Provide the [X, Y] coordinate of the cell's center where the given text is located.  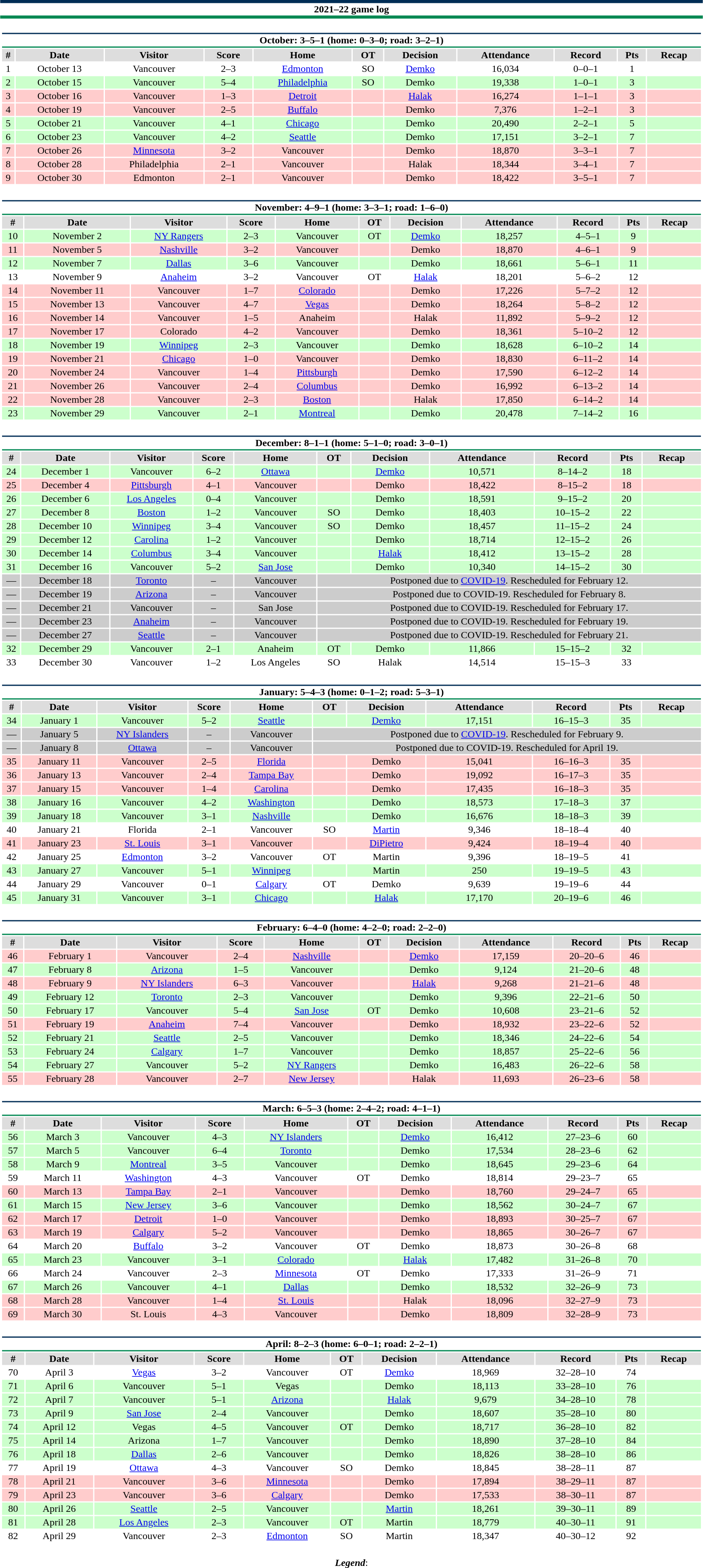
18,257 [509, 236]
2–7 [240, 1079]
21 [12, 386]
17,533 [486, 1495]
18–18–4 [571, 830]
16,274 [506, 96]
34 [12, 721]
27 [11, 513]
17,159 [506, 956]
18,645 [500, 1164]
March 24 [63, 1273]
November 29 [78, 413]
10,608 [506, 1011]
16–18–3 [571, 789]
DiPietro [386, 843]
30–26–7 [583, 1232]
March 23 [63, 1259]
19–19–6 [571, 884]
December: 8–1–1 (home: 5–1–0; road: 3–0–1) [351, 443]
17,894 [486, 1482]
9,424 [479, 843]
18,893 [500, 1219]
51 [12, 1024]
April 19 [59, 1468]
16,992 [509, 386]
63 [13, 1232]
9,679 [486, 1400]
11–15–2 [572, 526]
4 [8, 109]
32–28–9 [583, 1314]
4–7 [251, 304]
February 28 [70, 1079]
16–15–3 [571, 721]
4–6–1 [588, 250]
22–21–6 [587, 997]
8–15–2 [572, 485]
November 14 [78, 318]
6–14–2 [588, 399]
4–5–1 [588, 236]
47 [12, 969]
October 23 [59, 137]
25 [11, 485]
91 [631, 1522]
29–23–6 [583, 1164]
27–23–6 [583, 1137]
17,435 [479, 789]
18,779 [486, 1522]
18,261 [486, 1509]
18,714 [482, 540]
December 23 [65, 622]
March: 6–5–3 (home: 2–4–2; road: 4–1–1) [351, 1109]
31–26–8 [583, 1259]
34–28–10 [575, 1400]
18,096 [500, 1301]
April 23 [59, 1495]
January 27 [59, 870]
92 [631, 1536]
March 15 [63, 1205]
Postponed due to COVID-19. Rescheduled for February 9. [507, 734]
18,403 [482, 513]
16,676 [479, 816]
77 [13, 1468]
December 6 [65, 499]
17,333 [500, 1273]
January 8 [59, 748]
February 9 [70, 984]
20–19–6 [571, 898]
17,850 [509, 399]
45 [12, 898]
89 [631, 1509]
April 12 [59, 1427]
38–29–11 [575, 1482]
84 [631, 1440]
6–4 [220, 1150]
March 19 [63, 1232]
6–2 [213, 471]
January 13 [59, 775]
December 8 [65, 513]
November 26 [78, 386]
29–24–7 [583, 1192]
October 16 [59, 96]
November 2 [78, 236]
72 [13, 1400]
86 [631, 1454]
October: 3–5–1 (home: 0–3–0; road: 3–2–1) [351, 40]
17,590 [509, 372]
10,571 [482, 471]
18,346 [506, 1038]
March 28 [63, 1301]
January 15 [59, 789]
January 5 [59, 734]
October 26 [59, 151]
11,892 [509, 318]
February 27 [70, 1065]
33–28–10 [575, 1386]
November 9 [78, 277]
9,639 [479, 884]
November 28 [78, 399]
3–5–1 [586, 178]
January: 5–4–3 (home: 0–1–2; road: 5–3–1) [351, 692]
6–13–2 [588, 386]
7–14–2 [588, 413]
6–12–2 [588, 372]
38 [12, 803]
75 [13, 1440]
32–26–9 [583, 1287]
0–4 [213, 499]
38–28–11 [575, 1468]
16,034 [506, 69]
26–22–6 [587, 1065]
38–30–11 [575, 1495]
January 31 [59, 898]
March 13 [63, 1192]
18,826 [486, 1454]
29 [11, 540]
32–27–9 [583, 1301]
April 3 [59, 1373]
16,412 [500, 1137]
16–16–3 [571, 761]
March 3 [63, 1137]
November 5 [78, 250]
18,532 [500, 1287]
March 9 [63, 1164]
18–18–3 [571, 816]
18,573 [479, 803]
November: 4–9–1 (home: 3–3–1; road: 1–6–0) [351, 207]
17,534 [500, 1150]
30–26–8 [583, 1246]
18,201 [509, 277]
February: 6–4–0 (home: 4–2–0; road: 2–2–0) [351, 928]
18,865 [500, 1232]
18,814 [500, 1178]
April 26 [59, 1509]
18,809 [500, 1314]
18,845 [486, 1468]
November 19 [78, 345]
April 7 [59, 1400]
January 21 [59, 830]
35–28–10 [575, 1413]
February 19 [70, 1024]
December 16 [65, 567]
January 23 [59, 843]
18,969 [486, 1373]
October 13 [59, 69]
January 16 [59, 803]
21–21–6 [587, 984]
61 [13, 1205]
March 5 [63, 1150]
17 [12, 332]
December 30 [65, 662]
15–15–2 [572, 649]
6–11–2 [588, 359]
October 19 [59, 109]
18,717 [486, 1427]
36–28–10 [575, 1427]
15 [12, 304]
39–30–11 [575, 1509]
5–8–2 [588, 304]
Postponed due to COVID-19. Rescheduled for February 8. [509, 594]
40–30–11 [575, 1522]
April 9 [59, 1413]
February 8 [70, 969]
19–19–5 [571, 870]
2–2–1 [586, 124]
December 14 [65, 553]
16–17–3 [571, 775]
2 [8, 82]
0–1 [209, 884]
18,562 [500, 1205]
November 7 [78, 263]
April 28 [59, 1522]
Postponed due to COVID-19. Rescheduled for February 12. [509, 580]
18,361 [509, 332]
23–22–6 [587, 1024]
January 29 [59, 884]
6 [8, 137]
18,412 [482, 553]
Postponed due to COVID-19. Rescheduled for April 19. [507, 748]
40–30–12 [575, 1536]
12–15–2 [572, 540]
October 28 [59, 164]
April 21 [59, 1482]
8 [8, 164]
October 15 [59, 82]
17–18–3 [571, 803]
13 [12, 277]
18,607 [486, 1413]
18,857 [506, 1051]
11,693 [506, 1079]
February 12 [70, 997]
79 [13, 1495]
19,338 [506, 82]
18,890 [486, 1440]
17,226 [509, 290]
October 21 [59, 124]
November 11 [78, 290]
January 11 [59, 761]
26–23–6 [587, 1079]
March 17 [63, 1219]
5–6–2 [588, 277]
20–20–6 [587, 956]
9,346 [479, 830]
81 [13, 1522]
23 [12, 413]
17,170 [479, 898]
18,873 [500, 1246]
55 [12, 1079]
59 [13, 1178]
18–19–4 [571, 843]
19,092 [479, 775]
December 27 [65, 635]
30–24–7 [583, 1205]
6–10–2 [588, 345]
December 29 [65, 649]
March 26 [63, 1287]
2021–22 game log [351, 9]
66 [13, 1273]
250 [479, 870]
6–3 [240, 984]
November 24 [78, 372]
January 25 [59, 857]
February 1 [70, 956]
20,478 [509, 413]
18,264 [509, 304]
3–2–1 [586, 137]
53 [12, 1051]
10–15–2 [572, 513]
18,347 [486, 1536]
December 18 [65, 580]
November 21 [78, 359]
57 [13, 1150]
69 [13, 1314]
18,457 [482, 526]
December 1 [65, 471]
January 1 [59, 721]
28–23–6 [583, 1150]
15,041 [479, 761]
18,591 [482, 499]
1–0–1 [586, 82]
18–19–5 [571, 857]
11,866 [482, 649]
5–7–2 [588, 290]
38–28–10 [575, 1454]
December 10 [65, 526]
5–9–2 [588, 318]
2–6 [219, 1454]
November 13 [78, 304]
29–23–7 [583, 1178]
February 21 [70, 1038]
April 18 [59, 1454]
18,628 [509, 345]
December 4 [65, 485]
December 21 [65, 608]
49 [12, 997]
3–5 [220, 1164]
0–0–1 [586, 69]
December 19 [65, 594]
7,376 [506, 109]
18,932 [506, 1024]
32–28–10 [575, 1373]
14–15–2 [572, 567]
25–22–6 [587, 1051]
9,268 [506, 984]
18,661 [509, 263]
31–26–9 [583, 1273]
7–4 [240, 1024]
November 17 [78, 332]
31 [11, 567]
February 24 [70, 1051]
42 [12, 857]
April 14 [59, 1440]
23–21–6 [587, 1011]
30–25–7 [583, 1219]
15–15–3 [572, 662]
Postponed due to COVID-19. Rescheduled for February 21. [509, 635]
April 6 [59, 1386]
March 11 [63, 1178]
Postponed due to COVID-19. Rescheduled for February 19. [509, 622]
December 12 [65, 540]
13–15–2 [572, 553]
20,490 [506, 124]
October 30 [59, 178]
18,344 [506, 164]
21–20–6 [587, 969]
5–6–1 [588, 263]
5–10–2 [588, 332]
18,113 [486, 1386]
24–22–6 [587, 1038]
February 17 [70, 1011]
3–4–1 [586, 164]
10 [12, 236]
April: 8–2–3 (home: 6–0–1; road: 2–2–1) [351, 1344]
1–2–1 [586, 109]
3–3–1 [586, 151]
14,514 [482, 662]
March 30 [63, 1314]
36 [12, 775]
Postponed due to COVID-19. Rescheduled for February 17. [509, 608]
1–1–1 [586, 96]
9,124 [506, 969]
18,830 [509, 359]
9–15–2 [572, 499]
March 20 [63, 1246]
18,760 [500, 1192]
19 [12, 359]
16,483 [506, 1065]
17,482 [500, 1259]
April 29 [59, 1536]
8–14–2 [572, 471]
37–28–10 [575, 1440]
4–5 [219, 1427]
10,340 [482, 567]
1–3 [228, 96]
January 18 [59, 816]
